From the cell containing the given text, extract its center point as (x, y) coordinate. 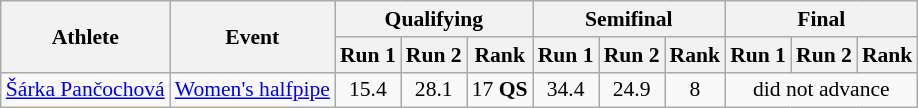
17 QS (500, 90)
15.4 (368, 90)
Qualifying (434, 19)
Women's halfpipe (252, 90)
Semifinal (629, 19)
Šárka Pančochová (86, 90)
24.9 (632, 90)
8 (696, 90)
Final (821, 19)
Event (252, 36)
did not advance (821, 90)
28.1 (434, 90)
Athlete (86, 36)
34.4 (566, 90)
